Search for the cell housing the specified text and yield its (x, y) center coordinate. 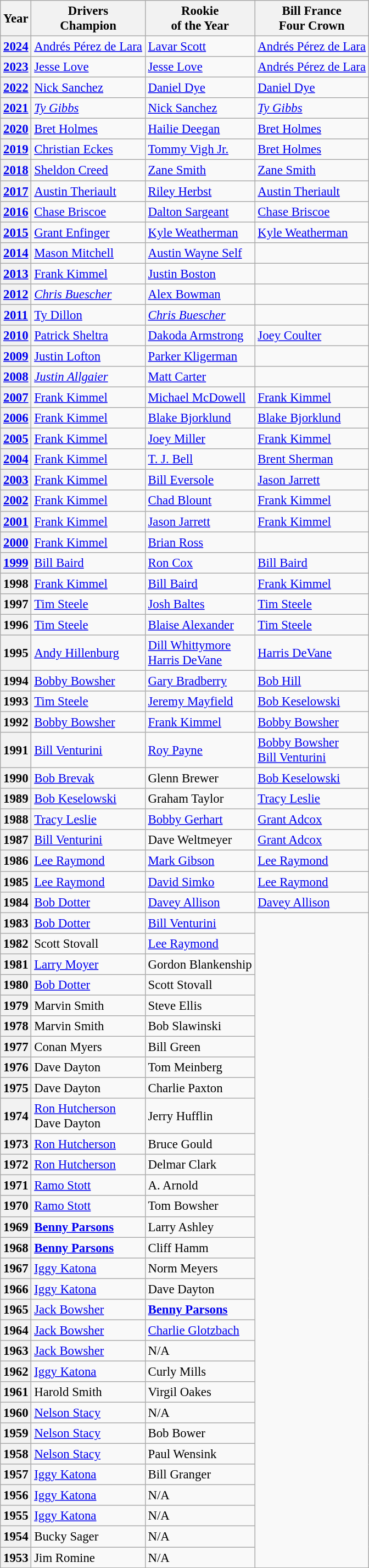
1963 (16, 1351)
Gary Bradberry (200, 681)
1971 (16, 1186)
1979 (16, 1005)
Larry Ashley (200, 1227)
2018 (16, 170)
Mason Mitchell (88, 253)
Virgil Oakes (200, 1392)
Jim Romine (88, 1558)
Bucky Sager (88, 1537)
Alex Bowman (200, 294)
2015 (16, 232)
Justin Boston (200, 274)
T. J. Bell (200, 459)
David Simko (200, 882)
Josh Baltes (200, 604)
2013 (16, 274)
Norm Meyers (200, 1268)
Bill FranceFour Crown (312, 19)
1998 (16, 583)
2007 (16, 398)
1986 (16, 861)
Austin Wayne Self (200, 253)
Harris DeVane (312, 653)
2001 (16, 521)
Conan Myers (88, 1047)
1954 (16, 1537)
2002 (16, 501)
Charlie Glotzbach (200, 1330)
1989 (16, 799)
1961 (16, 1392)
1955 (16, 1516)
Joey Miller (200, 439)
Joey Coulter (312, 336)
1996 (16, 625)
Bob Slawinski (200, 1026)
1959 (16, 1433)
Tom Bowsher (200, 1206)
Ty Dillon (88, 315)
1967 (16, 1268)
Hailie Deegan (200, 129)
2012 (16, 294)
Tom Meinberg (200, 1067)
2009 (16, 356)
1997 (16, 604)
Cliff Hamm (200, 1248)
1972 (16, 1165)
1970 (16, 1206)
A. Arnold (200, 1186)
1985 (16, 882)
Brian Ross (200, 542)
2005 (16, 439)
2000 (16, 542)
2010 (16, 336)
1968 (16, 1248)
Parker Kligerman (200, 356)
Bobby BowsherBill Venturini (312, 750)
2019 (16, 150)
1956 (16, 1495)
2016 (16, 212)
Mark Gibson (200, 861)
1980 (16, 985)
1962 (16, 1371)
Rookieof the Year (200, 19)
Gordon Blankenship (200, 964)
Grant Enfinger (88, 232)
2020 (16, 129)
1993 (16, 702)
Dill WhittymoreHarris DeVane (200, 653)
Bill Granger (200, 1475)
Justin Lofton (88, 356)
Larry Moyer (88, 964)
Michael McDowell (200, 398)
2024 (16, 47)
Ron HutchersonDave Dayton (88, 1116)
1991 (16, 750)
Riley Herbst (200, 191)
Curly Mills (200, 1371)
Graham Taylor (200, 799)
Andy Hillenburg (88, 653)
1976 (16, 1067)
2017 (16, 191)
Harold Smith (88, 1392)
Justin Allgaier (88, 377)
Bill Eversole (200, 480)
Dalton Sargeant (200, 212)
2004 (16, 459)
Blaise Alexander (200, 625)
Delmar Clark (200, 1165)
1984 (16, 902)
1978 (16, 1026)
Ron Cox (200, 563)
Brent Sherman (312, 459)
Bob Bower (200, 1433)
1965 (16, 1310)
1983 (16, 923)
1987 (16, 840)
1981 (16, 964)
1999 (16, 563)
Bob Brevak (88, 779)
1982 (16, 943)
1977 (16, 1047)
DriversChampion (88, 19)
1994 (16, 681)
1960 (16, 1413)
2008 (16, 377)
Jerry Hufflin (200, 1116)
Year (16, 19)
1973 (16, 1144)
Tommy Vigh Jr. (200, 150)
2022 (16, 88)
1990 (16, 779)
Matt Carter (200, 377)
Roy Payne (200, 750)
Lavar Scott (200, 47)
Paul Wensink (200, 1454)
1992 (16, 722)
Bob Hill (312, 681)
2011 (16, 315)
2014 (16, 253)
Dave Weltmeyer (200, 840)
Bill Green (200, 1047)
Steve Ellis (200, 1005)
1957 (16, 1475)
1953 (16, 1558)
1964 (16, 1330)
Glenn Brewer (200, 779)
Sheldon Creed (88, 170)
Chad Blount (200, 501)
2021 (16, 108)
Bruce Gould (200, 1144)
Bobby Gerhart (200, 820)
Jeremy Mayfield (200, 702)
Dakoda Armstrong (200, 336)
2023 (16, 67)
1966 (16, 1289)
2003 (16, 480)
Patrick Sheltra (88, 336)
1974 (16, 1116)
2006 (16, 418)
1988 (16, 820)
1958 (16, 1454)
1969 (16, 1227)
Charlie Paxton (200, 1088)
1975 (16, 1088)
1995 (16, 653)
Christian Eckes (88, 150)
